Return the (X, Y) coordinate for the center point of the cell that contains the specified text.  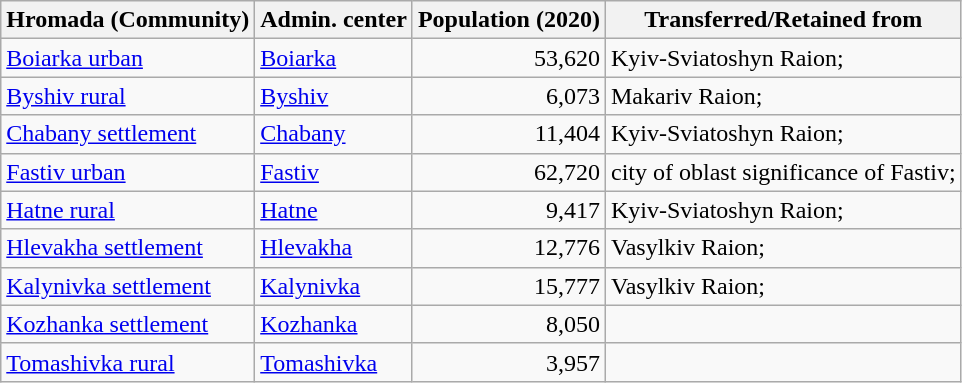
Boiarka urban (128, 58)
53,620 (508, 58)
Chabany (334, 134)
Hlevakha (334, 248)
Hromada (Community) (128, 20)
Kozhanka (334, 324)
Hlevakha settlement (128, 248)
Fastiv (334, 172)
11,404 (508, 134)
Kozhanka settlement (128, 324)
Hatne rural (128, 210)
Byshiv (334, 96)
Population (2020) (508, 20)
Fastiv urban (128, 172)
Transferred/Retained from (783, 20)
Chabany settlement (128, 134)
Tomashivka rural (128, 362)
Hatne (334, 210)
city of oblast significance of Fastiv; (783, 172)
Kalynivka settlement (128, 286)
15,777 (508, 286)
Tomashivka (334, 362)
Makariv Raion; (783, 96)
Boiarka (334, 58)
12,776 (508, 248)
3,957 (508, 362)
6,073 (508, 96)
Kalynivka (334, 286)
Byshiv rural (128, 96)
62,720 (508, 172)
8,050 (508, 324)
Admin. center (334, 20)
9,417 (508, 210)
